Output the (x, y) coordinate of the center of the cell containing the given text.  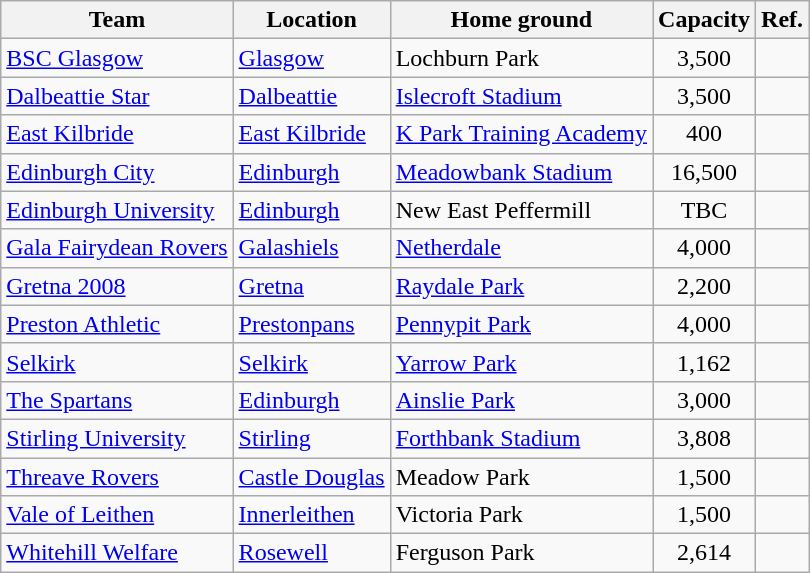
Victoria Park (521, 515)
400 (704, 134)
2,200 (704, 286)
Meadow Park (521, 477)
K Park Training Academy (521, 134)
BSC Glasgow (117, 58)
Dalbeattie Star (117, 96)
16,500 (704, 172)
Location (312, 20)
The Spartans (117, 400)
Prestonpans (312, 324)
1,162 (704, 362)
Ainslie Park (521, 400)
Edinburgh University (117, 210)
Vale of Leithen (117, 515)
Lochburn Park (521, 58)
Yarrow Park (521, 362)
3,000 (704, 400)
Threave Rovers (117, 477)
Preston Athletic (117, 324)
Ferguson Park (521, 553)
Home ground (521, 20)
Capacity (704, 20)
Rosewell (312, 553)
Ref. (782, 20)
2,614 (704, 553)
Stirling University (117, 438)
Raydale Park (521, 286)
Pennypit Park (521, 324)
New East Peffermill (521, 210)
Gala Fairydean Rovers (117, 248)
Forthbank Stadium (521, 438)
Meadowbank Stadium (521, 172)
Gretna (312, 286)
Dalbeattie (312, 96)
Galashiels (312, 248)
Team (117, 20)
TBC (704, 210)
Castle Douglas (312, 477)
Gretna 2008 (117, 286)
Glasgow (312, 58)
Stirling (312, 438)
Edinburgh City (117, 172)
Innerleithen (312, 515)
Islecroft Stadium (521, 96)
3,808 (704, 438)
Netherdale (521, 248)
Whitehill Welfare (117, 553)
